Search for the cell housing the specified text and yield its [x, y] center coordinate. 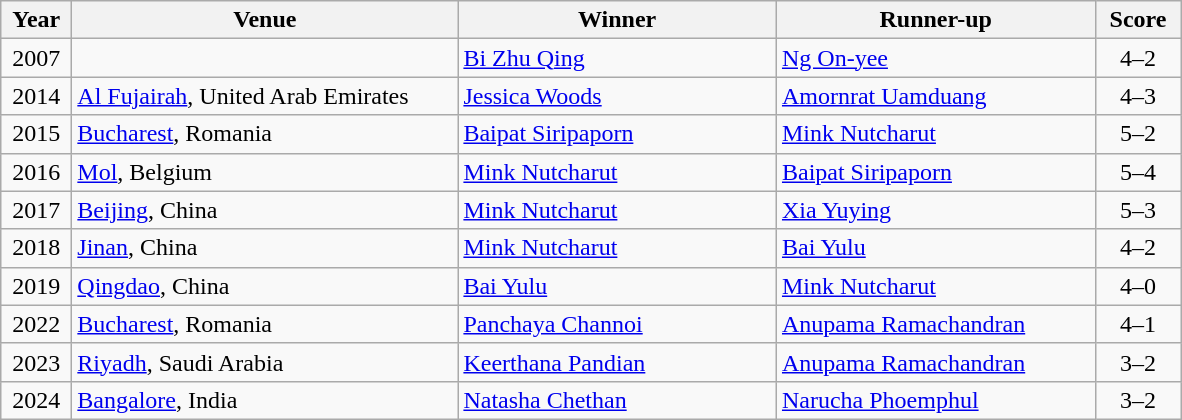
Panchaya Channoi [618, 324]
Ng On-yee [936, 58]
Beijing, China [265, 210]
4–0 [1138, 286]
2007 [36, 58]
Jinan, China [265, 248]
Xia Yuying [936, 210]
2019 [36, 286]
2016 [36, 172]
2024 [36, 400]
2018 [36, 248]
5–3 [1138, 210]
2014 [36, 96]
Mol, Belgium [265, 172]
2022 [36, 324]
Riyadh, Saudi Arabia [265, 362]
2023 [36, 362]
5–4 [1138, 172]
Bi Zhu Qing [618, 58]
Al Fujairah, United Arab Emirates [265, 96]
Bangalore, India [265, 400]
4–1 [1138, 324]
Score [1138, 20]
Year [36, 20]
Jessica Woods [618, 96]
5–2 [1138, 134]
Venue [265, 20]
Runner-up [936, 20]
Narucha Phoemphul [936, 400]
Amornrat Uamduang [936, 96]
Qingdao, China [265, 286]
4–3 [1138, 96]
Winner [618, 20]
2015 [36, 134]
2017 [36, 210]
Natasha Chethan [618, 400]
Keerthana Pandian [618, 362]
